Pinpoint the cell where the given text exists, returning its (x, y) midpoint coordinate. 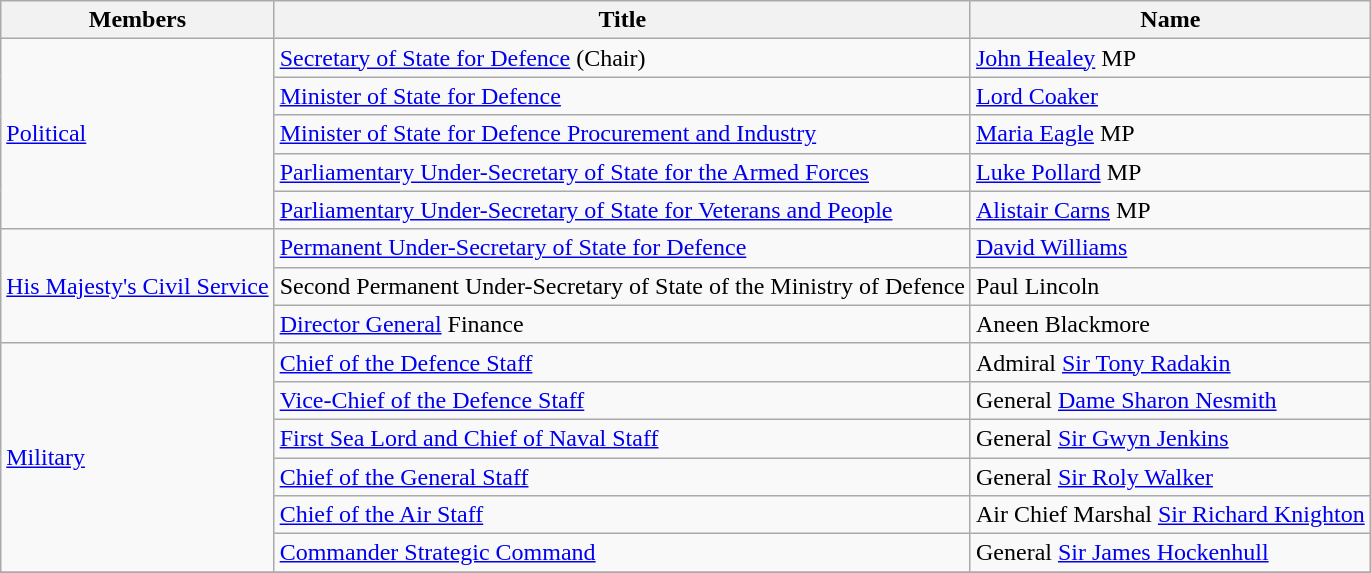
General Sir James Hockenhull (1170, 553)
Paul Lincoln (1170, 286)
Name (1170, 20)
Lord Coaker (1170, 96)
Political (138, 134)
First Sea Lord and Chief of Naval Staff (622, 438)
Members (138, 20)
Chief of the Air Staff (622, 515)
His Majesty's Civil Service (138, 286)
Air Chief Marshal Sir Richard Knighton (1170, 515)
Parliamentary Under-Secretary of State for the Armed Forces (622, 172)
Director General Finance (622, 324)
Commander Strategic Command (622, 553)
David Williams (1170, 248)
Second Permanent Under-Secretary of State of the Ministry of Defence (622, 286)
Title (622, 20)
Maria Eagle MP (1170, 134)
Parliamentary Under-Secretary of State for Veterans and People (622, 210)
Military (138, 457)
Minister of State for Defence Procurement and Industry (622, 134)
Alistair Carns MP (1170, 210)
General Dame Sharon Nesmith (1170, 400)
Chief of the General Staff (622, 477)
General Sir Roly Walker (1170, 477)
Aneen Blackmore (1170, 324)
John Healey MP (1170, 58)
Chief of the Defence Staff (622, 362)
General Sir Gwyn Jenkins (1170, 438)
Vice-Chief of the Defence Staff (622, 400)
Secretary of State for Defence (Chair) (622, 58)
Admiral Sir Tony Radakin (1170, 362)
Luke Pollard MP (1170, 172)
Permanent Under-Secretary of State for Defence (622, 248)
Minister of State for Defence (622, 96)
